Locate the cell with the specified text and output its [x, y] center coordinate. 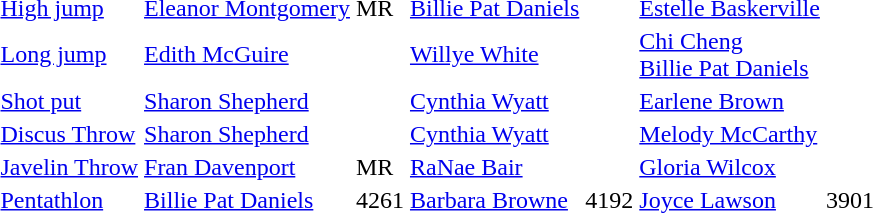
Gloria Wilcox [730, 167]
MR [380, 167]
Melody McCarthy [730, 134]
Willye White [494, 54]
Chi Cheng Billie Pat Daniels [730, 54]
Earlene Brown [730, 101]
Edith McGuire [248, 54]
RaNae Bair [494, 167]
Fran Davenport [248, 167]
